Return (X, Y) of the center of cell containing provided text 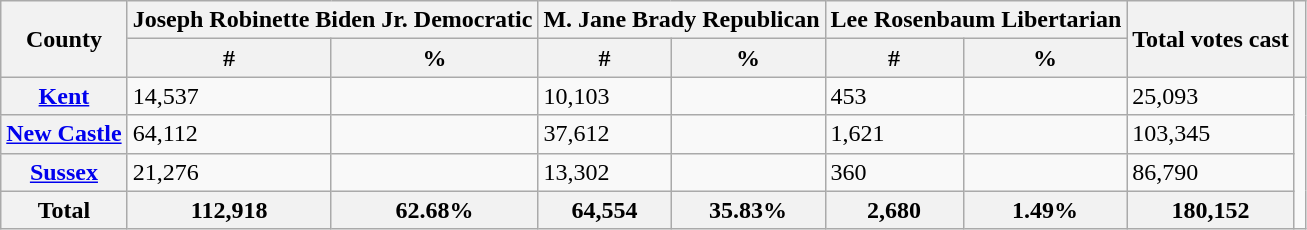
37,612 (604, 134)
86,790 (1211, 172)
2,680 (894, 210)
25,093 (1211, 96)
180,152 (1211, 210)
Sussex (64, 172)
Joseph Robinette Biden Jr. Democratic (332, 20)
10,103 (604, 96)
New Castle (64, 134)
35.83% (748, 210)
Lee Rosenbaum Libertarian (976, 20)
Total (64, 210)
Total votes cast (1211, 39)
112,918 (229, 210)
14,537 (229, 96)
Kent (64, 96)
360 (894, 172)
1.49% (1045, 210)
453 (894, 96)
21,276 (229, 172)
64,112 (229, 134)
1,621 (894, 134)
County (64, 39)
13,302 (604, 172)
M. Jane Brady Republican (682, 20)
62.68% (434, 210)
64,554 (604, 210)
103,345 (1211, 134)
